Extract the (X, Y) coordinate from the center of the cell holding the provided text.  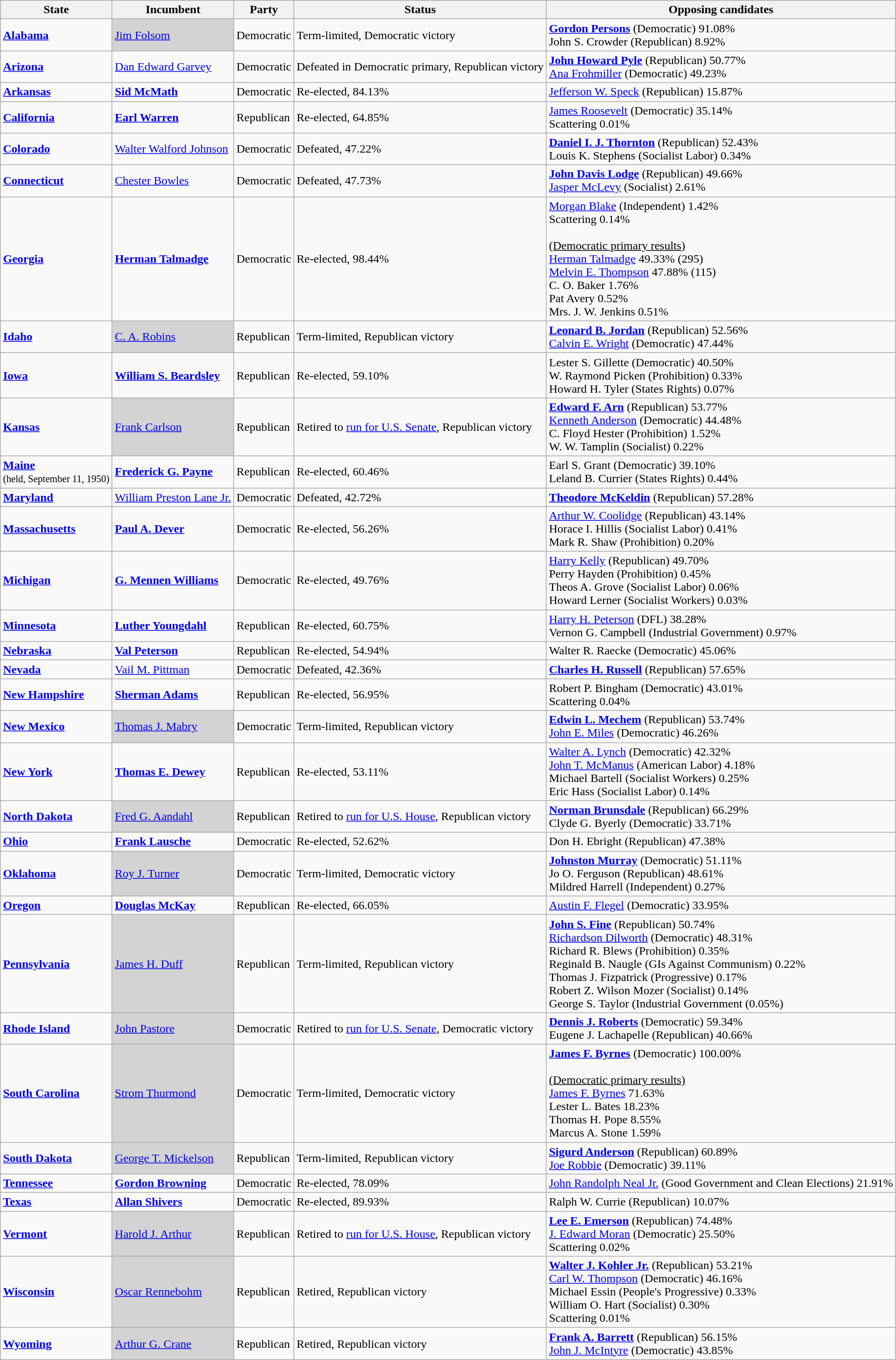
Kansas (57, 426)
Jim Folsom (173, 35)
C. A. Robins (173, 336)
Douglas McKay (173, 905)
Theodore McKeldin (Republican) 57.28% (721, 497)
Gordon Browning (173, 1183)
Sigurd Anderson (Republican) 60.89%Joe Robbie (Democratic) 39.11% (721, 1158)
Retired to run for U.S. Senate, Democratic victory (420, 1028)
Ralph W. Currie (Republican) 10.07% (721, 1202)
Georgia (57, 259)
Re-elected, 56.95% (420, 694)
Defeated, 42.36% (420, 669)
Re-elected, 78.09% (420, 1183)
Walter A. Lynch (Democratic) 42.32%John T. McManus (American Labor) 4.18%Michael Bartell (Socialist Workers) 0.25%Eric Hass (Socialist Labor) 0.14% (721, 772)
Ohio (57, 842)
Jefferson W. Speck (Republican) 15.87% (721, 92)
Nevada (57, 669)
Wisconsin (57, 1292)
Harry H. Peterson (DFL) 38.28%Vernon G. Campbell (Industrial Government) 0.97% (721, 626)
John Randolph Neal Jr. (Good Government and Clean Elections) 21.91% (721, 1183)
Re-elected, 60.46% (420, 471)
Frederick G. Payne (173, 471)
Dan Edward Garvey (173, 67)
Gordon Persons (Democratic) 91.08%John S. Crowder (Republican) 8.92% (721, 35)
John Davis Lodge (Republican) 49.66%Jasper McLevy (Socialist) 2.61% (721, 181)
Colorado (57, 149)
Re-elected, 59.10% (420, 375)
Leonard B. Jordan (Republican) 52.56%Calvin E. Wright (Democratic) 47.44% (721, 336)
Earl S. Grant (Democratic) 39.10%Leland B. Currier (States Rights) 0.44% (721, 471)
Roy J. Turner (173, 873)
Edwin L. Mechem (Republican) 53.74%John E. Miles (Democratic) 46.26% (721, 727)
Status (420, 10)
Frank Carlson (173, 426)
James F. Byrnes (Democratic) 100.00%(Democratic primary results)James F. Byrnes 71.63%Lester L. Bates 18.23%Thomas H. Pope 8.55%Marcus A. Stone 1.59% (721, 1093)
Robert P. Bingham (Democratic) 43.01%Scattering 0.04% (721, 694)
Vail M. Pittman (173, 669)
Sherman Adams (173, 694)
Idaho (57, 336)
Oregon (57, 905)
Re-elected, 64.85% (420, 117)
Johnston Murray (Democratic) 51.11%Jo O. Ferguson (Republican) 48.61%Mildred Harrell (Independent) 0.27% (721, 873)
Austin F. Flegel (Democratic) 33.95% (721, 905)
Re-elected, 54.94% (420, 651)
Dennis J. Roberts (Democratic) 59.34%Eugene J. Lachapelle (Republican) 40.66% (721, 1028)
Connecticut (57, 181)
Walter R. Raecke (Democratic) 45.06% (721, 651)
Party (264, 10)
North Dakota (57, 817)
Sid McMath (173, 92)
Wyoming (57, 1344)
Re-elected, 56.26% (420, 529)
Incumbent (173, 10)
Defeated in Democratic primary, Republican victory (420, 67)
Defeated, 47.22% (420, 149)
Texas (57, 1202)
Re-elected, 49.76% (420, 581)
Re-elected, 60.75% (420, 626)
Lester S. Gillette (Democratic) 40.50%W. Raymond Picken (Prohibition) 0.33%Howard H. Tyler (States Rights) 0.07% (721, 375)
Strom Thurmond (173, 1093)
Fred G. Aandahl (173, 817)
James Roosevelt (Democratic) 35.14%Scattering 0.01% (721, 117)
Re-elected, 98.44% (420, 259)
William Preston Lane Jr. (173, 497)
Arthur W. Coolidge (Republican) 43.14%Horace I. Hillis (Socialist Labor) 0.41%Mark R. Shaw (Prohibition) 0.20% (721, 529)
Rhode Island (57, 1028)
Paul A. Dever (173, 529)
New Mexico (57, 727)
Frank Lausche (173, 842)
Massachusetts (57, 529)
John Pastore (173, 1028)
James H. Duff (173, 963)
Lee E. Emerson (Republican) 74.48%J. Edward Moran (Democratic) 25.50%Scattering 0.02% (721, 1234)
Oscar Rennebohm (173, 1292)
Charles H. Russell (Republican) 57.65% (721, 669)
George T. Mickelson (173, 1158)
Nebraska (57, 651)
Iowa (57, 375)
South Dakota (57, 1158)
Don H. Ebright (Republican) 47.38% (721, 842)
Defeated, 42.72% (420, 497)
Norman Brunsdale (Republican) 66.29%Clyde G. Byerly (Democratic) 33.71% (721, 817)
Arkansas (57, 92)
Thomas E. Dewey (173, 772)
Re-elected, 84.13% (420, 92)
Re-elected, 53.11% (420, 772)
Maryland (57, 497)
Harold J. Arthur (173, 1234)
New Hampshire (57, 694)
Maine(held, September 11, 1950) (57, 471)
Edward F. Arn (Republican) 53.77%Kenneth Anderson (Democratic) 44.48%C. Floyd Hester (Prohibition) 1.52%W. W. Tamplin (Socialist) 0.22% (721, 426)
Re-elected, 52.62% (420, 842)
Thomas J. Mabry (173, 727)
William S. Beardsley (173, 375)
New York (57, 772)
Re-elected, 89.93% (420, 1202)
Tennessee (57, 1183)
South Carolina (57, 1093)
G. Mennen Williams (173, 581)
Defeated, 47.73% (420, 181)
Arizona (57, 67)
Earl Warren (173, 117)
California (57, 117)
Pennsylvania (57, 963)
Alabama (57, 35)
Vermont (57, 1234)
Harry Kelly (Republican) 49.70%Perry Hayden (Prohibition) 0.45%Theos A. Grove (Socialist Labor) 0.06%Howard Lerner (Socialist Workers) 0.03% (721, 581)
Walter Walford Johnson (173, 149)
State (57, 10)
Arthur G. Crane (173, 1344)
Oklahoma (57, 873)
Herman Talmadge (173, 259)
Val Peterson (173, 651)
Allan Shivers (173, 1202)
Opposing candidates (721, 10)
Daniel I. J. Thornton (Republican) 52.43%Louis K. Stephens (Socialist Labor) 0.34% (721, 149)
Re-elected, 66.05% (420, 905)
Frank A. Barrett (Republican) 56.15%John J. McIntyre (Democratic) 43.85% (721, 1344)
Chester Bowles (173, 181)
Retired to run for U.S. Senate, Republican victory (420, 426)
Michigan (57, 581)
John Howard Pyle (Republican) 50.77%Ana Frohmiller (Democratic) 49.23% (721, 67)
Minnesota (57, 626)
Luther Youngdahl (173, 626)
